Scan for the cell matching the given text and deliver its [x, y] coordinate at center. 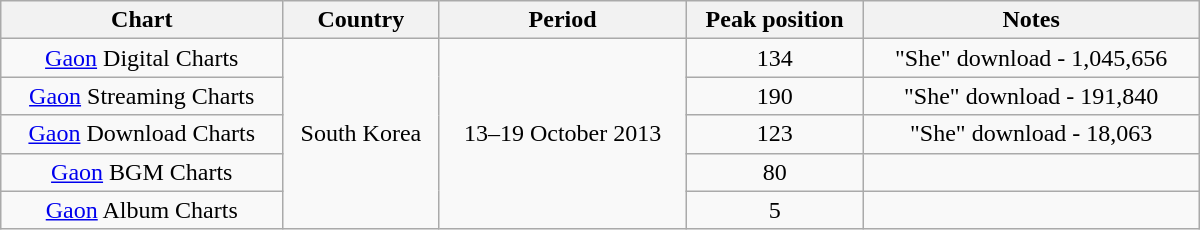
Gaon Streaming Charts [142, 96]
13–19 October 2013 [562, 134]
134 [774, 58]
Peak position [774, 20]
Gaon Album Charts [142, 210]
"She" download - 191,840 [1031, 96]
Gaon BGM Charts [142, 172]
190 [774, 96]
South Korea [361, 134]
"She" download - 18,063 [1031, 134]
80 [774, 172]
Chart [142, 20]
123 [774, 134]
Notes [1031, 20]
5 [774, 210]
Country [361, 20]
"She" download - 1,045,656 [1031, 58]
Gaon Digital Charts [142, 58]
Period [562, 20]
Gaon Download Charts [142, 134]
